Pinpoint the cell where the given text exists, returning its [X, Y] midpoint coordinate. 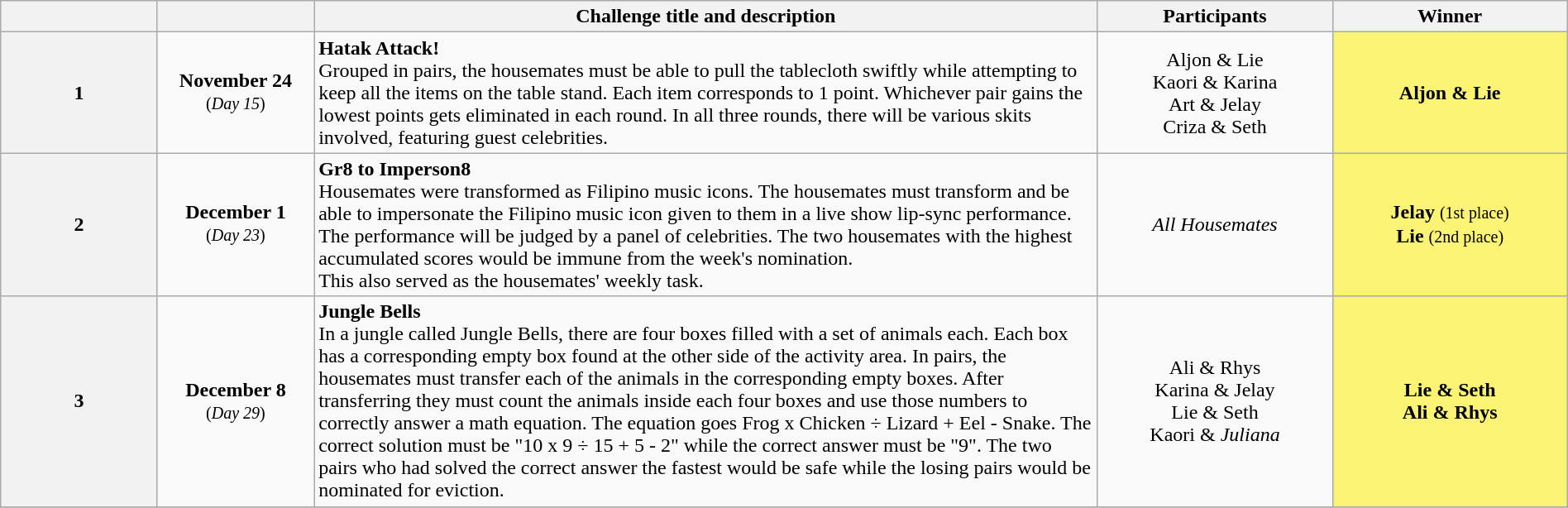
3 [79, 401]
2 [79, 225]
Lie & SethAli & Rhys [1450, 401]
Jelay (1st place)Lie (2nd place) [1450, 225]
Aljon & Lie [1450, 93]
Winner [1450, 17]
Challenge title and description [706, 17]
All Housemates [1215, 225]
December 8(Day 29) [235, 401]
November 24(Day 15) [235, 93]
Participants [1215, 17]
Aljon & LieKaori & KarinaArt & JelayCriza & Seth [1215, 93]
Ali & RhysKarina & JelayLie & SethKaori & Juliana [1215, 401]
December 1(Day 23) [235, 225]
1 [79, 93]
